For the text-containing cell, return its midpoint in (X, Y) coordinate format. 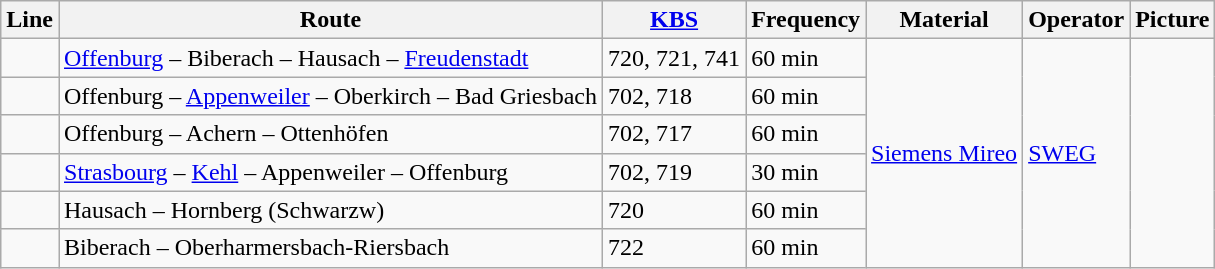
Hausach – Hornberg (Schwarzw) (330, 210)
702, 717 (674, 134)
Material (944, 20)
720, 721, 741 (674, 58)
Siemens Mireo (944, 153)
Offenburg – Achern – Ottenhöfen (330, 134)
SWEG (1076, 153)
Route (330, 20)
702, 718 (674, 96)
Operator (1076, 20)
702, 719 (674, 172)
Biberach – Oberharmersbach-Riersbach (330, 248)
30 min (806, 172)
Offenburg – Appenweiler – Oberkirch – Bad Griesbach (330, 96)
720 (674, 210)
Picture (1172, 20)
Frequency (806, 20)
Line (30, 20)
Strasbourg – Kehl – Appenweiler – Offenburg (330, 172)
KBS (674, 20)
722 (674, 248)
Offenburg – Biberach – Hausach – Freudenstadt (330, 58)
